Return (X, Y) of the center of cell containing provided text 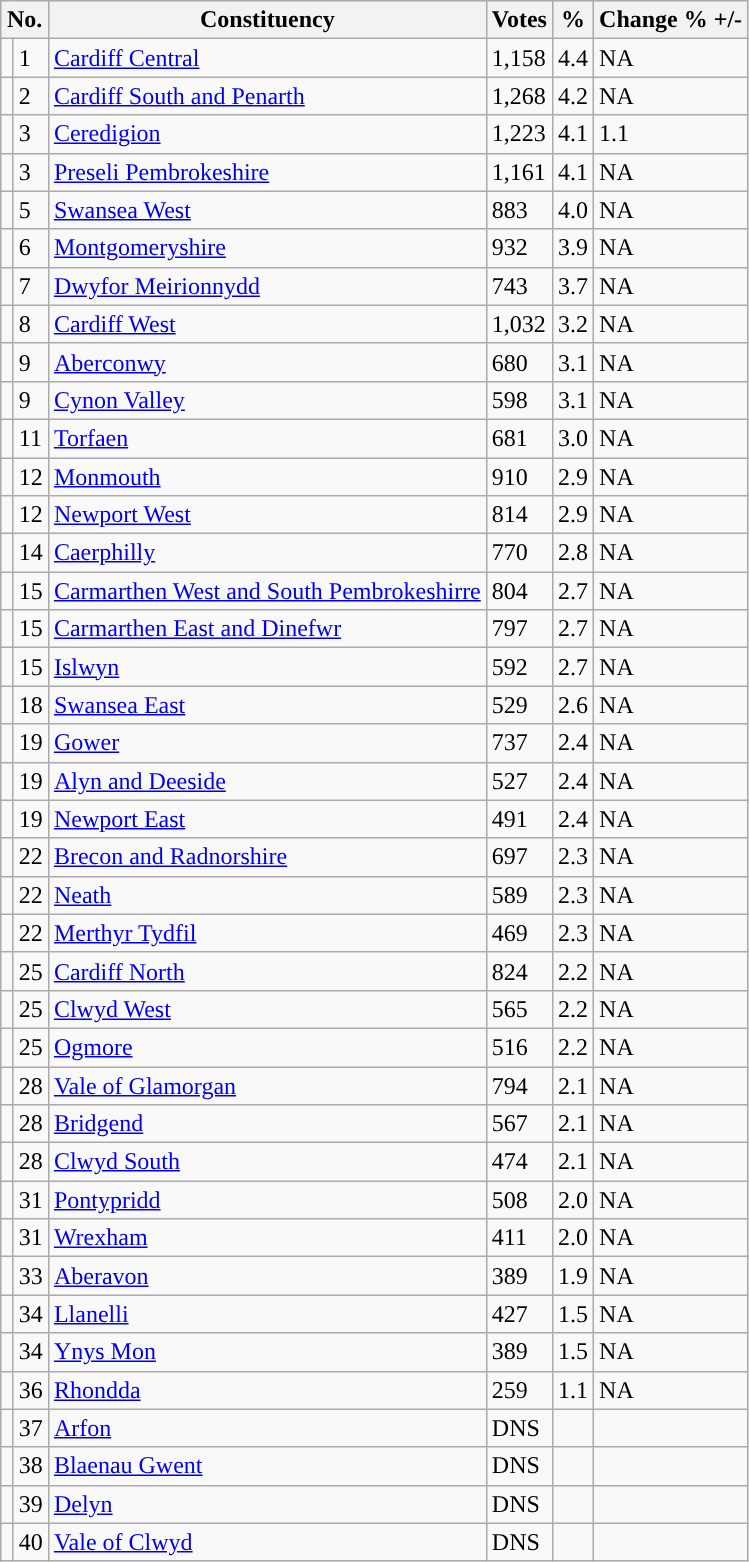
529 (519, 705)
Llanelli (267, 1314)
567 (519, 1124)
14 (30, 553)
Montgomeryshire (267, 248)
3.0 (572, 438)
Arfon (267, 1428)
Caerphilly (267, 553)
Monmouth (267, 477)
37 (30, 1428)
Dwyfor Meirionnydd (267, 286)
427 (519, 1314)
737 (519, 743)
Swansea East (267, 705)
40 (30, 1542)
Alyn and Deeside (267, 781)
Cardiff South and Penarth (267, 96)
4.2 (572, 96)
743 (519, 286)
Brecon and Radnorshire (267, 857)
411 (519, 1238)
2.6 (572, 705)
No. (25, 20)
Newport East (267, 819)
1,268 (519, 96)
Blaenau Gwent (267, 1466)
Preseli Pembrokeshire (267, 172)
Cardiff West (267, 324)
Ynys Mon (267, 1352)
Change % +/- (671, 20)
Islwyn (267, 667)
1 (30, 58)
8 (30, 324)
2 (30, 96)
681 (519, 438)
527 (519, 781)
Clwyd South (267, 1162)
Cardiff Central (267, 58)
697 (519, 857)
1,161 (519, 172)
491 (519, 819)
Cardiff North (267, 971)
Carmarthen West and South Pembrokeshirre (267, 591)
Vale of Glamorgan (267, 1085)
Vale of Clwyd (267, 1542)
2.8 (572, 553)
910 (519, 477)
Carmarthen East and Dinefwr (267, 629)
794 (519, 1085)
Neath (267, 895)
804 (519, 591)
469 (519, 933)
11 (30, 438)
33 (30, 1276)
Aberavon (267, 1276)
1,032 (519, 324)
932 (519, 248)
Ceredigion (267, 134)
7 (30, 286)
5 (30, 210)
Pontypridd (267, 1200)
% (572, 20)
Aberconwy (267, 362)
589 (519, 895)
1.9 (572, 1276)
Torfaen (267, 438)
Gower (267, 743)
Wrexham (267, 1238)
883 (519, 210)
1,223 (519, 134)
39 (30, 1504)
474 (519, 1162)
598 (519, 400)
259 (519, 1390)
Merthyr Tydfil (267, 933)
508 (519, 1200)
Bridgend (267, 1124)
Cynon Valley (267, 400)
565 (519, 1009)
592 (519, 667)
770 (519, 553)
Delyn (267, 1504)
Rhondda (267, 1390)
Votes (519, 20)
Ogmore (267, 1047)
3.7 (572, 286)
Newport West (267, 515)
Constituency (267, 20)
3.2 (572, 324)
18 (30, 705)
1,158 (519, 58)
36 (30, 1390)
6 (30, 248)
4.4 (572, 58)
516 (519, 1047)
680 (519, 362)
Clwyd West (267, 1009)
38 (30, 1466)
824 (519, 971)
797 (519, 629)
814 (519, 515)
3.9 (572, 248)
Swansea West (267, 210)
4.0 (572, 210)
